Search for the cell housing the specified text and yield its (X, Y) center coordinate. 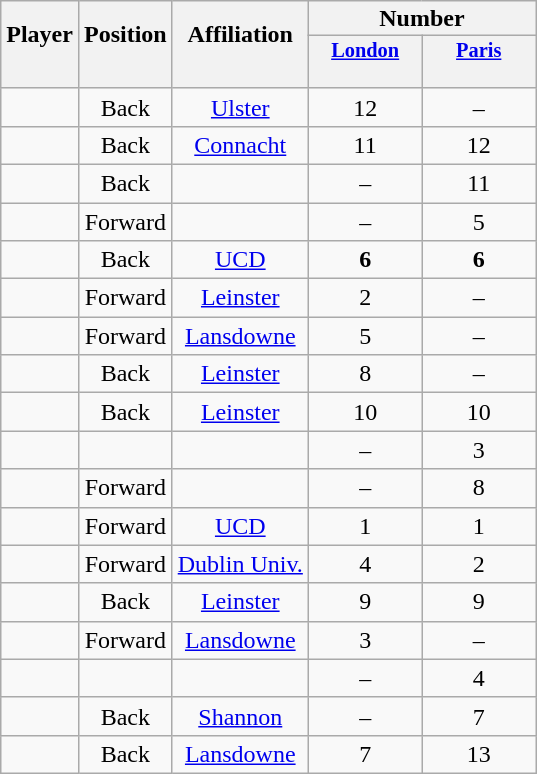
Connacht (240, 145)
London (365, 50)
Player (40, 34)
13 (479, 754)
Position (125, 34)
Ulster (240, 107)
Shannon (240, 716)
Dublin Univ. (240, 564)
Paris (479, 50)
Affiliation (240, 34)
Number (422, 18)
